Return [x, y] of the center of cell containing provided text 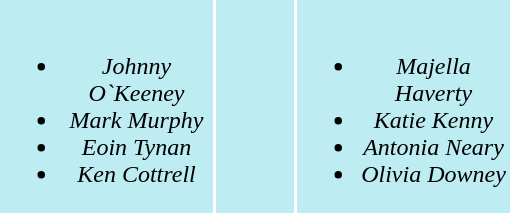
Majella HavertyKatie KennyAntonia NearyOlivia Downey [404, 106]
Johnny O`KeeneyMark MurphyEoin TynanKen Cottrell [106, 106]
